Determine the [x, y] coordinate at the center of the cell enclosing the given text.  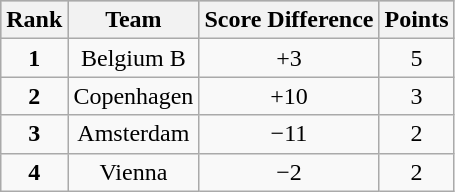
5 [416, 58]
+10 [289, 96]
−11 [289, 134]
−2 [289, 172]
1 [34, 58]
Points [416, 20]
Belgium B [134, 58]
Team [134, 20]
Amsterdam [134, 134]
+3 [289, 58]
Score Difference [289, 20]
Vienna [134, 172]
4 [34, 172]
Rank [34, 20]
Copenhagen [134, 96]
